Find where the given text appears and provide that cell's center as [x, y] coordinate. 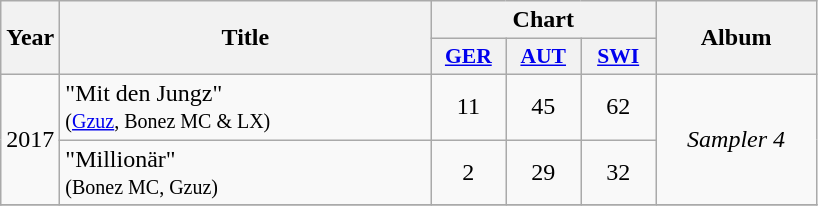
GER [468, 57]
Album [736, 38]
29 [544, 172]
Chart [544, 20]
"Mit den Jungz" (Gzuz, Bonez MC & LX) [246, 106]
Title [246, 38]
SWI [618, 57]
62 [618, 106]
"Millionär" (Bonez MC, Gzuz) [246, 172]
AUT [544, 57]
Sampler 4 [736, 139]
2017 [30, 139]
2 [468, 172]
11 [468, 106]
Year [30, 38]
45 [544, 106]
32 [618, 172]
